Return the (X, Y) coordinate for the center point of the cell that contains the specified text.  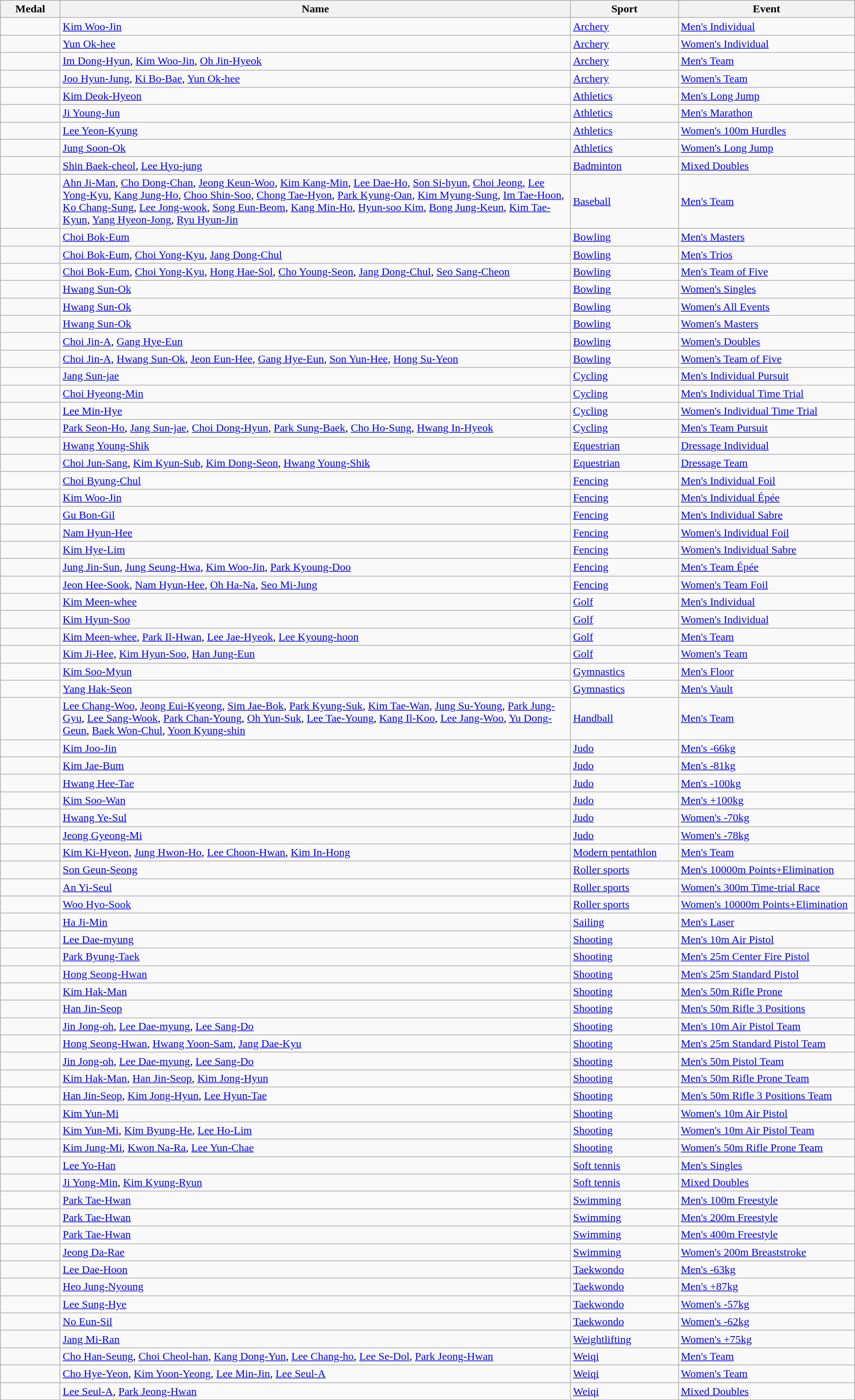
Men's Individual Sabre (766, 515)
Yun Ok-hee (315, 44)
Men's Individual Pursuit (766, 376)
Kim Yun-Mi (315, 1113)
Heo Jung-Nyoung (315, 1287)
Choi Bok-Eum (315, 237)
Kim Meen-whee, Park Il-Hwan, Lee Jae-Hyeok, Lee Kyoung-hoon (315, 637)
Hong Seong-Hwan (315, 974)
Hong Seong-Hwan, Hwang Yoon-Sam, Jang Dae-Kyu (315, 1043)
Choi Jin-A, Hwang Sun-Ok, Jeon Eun-Hee, Gang Hye-Eun, Son Yun-Hee, Hong Su-Yeon (315, 359)
Women's 10m Air Pistol (766, 1113)
Men's Team of Five (766, 272)
Weightlifting (624, 1339)
Lee Dae-myung (315, 939)
Joo Hyun-Jung, Ki Bo-Bae, Yun Ok-hee (315, 79)
Yang Hak-Seon (315, 689)
Women's 10m Air Pistol Team (766, 1131)
Women's -62kg (766, 1321)
Lee Dae-Hoon (315, 1269)
Women's Team Foil (766, 585)
Handball (624, 718)
Women's 300m Time-trial Race (766, 887)
Dressage Team (766, 463)
Men's 400m Freestyle (766, 1235)
Cho Han-Seung, Choi Cheol-han, Kang Dong-Yun, Lee Chang-ho, Lee Se-Dol, Park Jeong-Hwan (315, 1356)
Gu Bon-Gil (315, 515)
Kim Ji-Hee, Kim Hyun-Soo, Han Jung-Eun (315, 654)
Kim Hak-Man, Han Jin-Seop, Kim Jong-Hyun (315, 1078)
Jeon Hee-Sook, Nam Hyun-Hee, Oh Ha-Na, Seo Mi-Jung (315, 585)
Woo Hyo-Sook (315, 905)
Men's 10m Air Pistol Team (766, 1026)
Women's Individual Time Trial (766, 411)
Lee Seul-A, Park Jeong-Hwan (315, 1391)
Men's Laser (766, 922)
Son Geun-Seong (315, 870)
Sailing (624, 922)
Men's +87kg (766, 1287)
Women's +75kg (766, 1339)
Men's Long Jump (766, 96)
Modern pentathlon (624, 853)
Jang Sun-jae (315, 376)
Nam Hyun-Hee (315, 533)
Men's 200m Freestyle (766, 1217)
Hwang Young-Shik (315, 446)
Women's -57kg (766, 1304)
Choi Jin-A, Gang Hye-Eun (315, 341)
Men's Singles (766, 1165)
Choi Bok-Eum, Choi Yong-Kyu, Jang Dong-Chul (315, 254)
Women's Masters (766, 324)
Men's 10000m Points+Elimination (766, 870)
Women's 200m Breaststroke (766, 1252)
Kim Meen-whee (315, 602)
Men's 50m Rifle 3 Positions (766, 1009)
No Eun-Sil (315, 1321)
Women's -78kg (766, 835)
Shin Baek-cheol, Lee Hyo-jung (315, 165)
Name (315, 9)
Kim Jae-Bum (315, 766)
Men's Individual Time Trial (766, 393)
Men's Vault (766, 689)
Im Dong-Hyun, Kim Woo-Jin, Oh Jin-Hyeok (315, 61)
Dressage Individual (766, 446)
Men's Floor (766, 671)
Choi Bok-Eum, Choi Yong-Kyu, Hong Hae-Sol, Cho Young-Seon, Jang Dong-Chul, Seo Sang-Cheon (315, 272)
Lee Yeon-Kyung (315, 131)
Men's 50m Rifle Prone Team (766, 1078)
Women's 100m Hurdles (766, 131)
Han Jin-Seop, Kim Jong-Hyun, Lee Hyun-Tae (315, 1096)
Women's Doubles (766, 341)
Women's Team of Five (766, 359)
Women's 50m Rifle Prone Team (766, 1148)
Women's Individual Sabre (766, 550)
Men's 25m Standard Pistol (766, 974)
Jeong Gyeong-Mi (315, 835)
Kim Soo-Wan (315, 800)
Hwang Ye-Sul (315, 818)
Jang Mi-Ran (315, 1339)
Men's Team Pursuit (766, 428)
Men's 100m Freestyle (766, 1200)
Men's +100kg (766, 800)
Lee Yo-Han (315, 1165)
Women's -70kg (766, 818)
Kim Soo-Myun (315, 671)
Men's 50m Rifle Prone (766, 991)
Men's Team Épée (766, 567)
Jung Jin-Sun, Jung Seung-Hwa, Kim Woo-Jin, Park Kyoung-Doo (315, 567)
Men's 25m Standard Pistol Team (766, 1043)
Kim Hyun-Soo (315, 619)
Park Byung-Taek (315, 957)
Event (766, 9)
Men's Masters (766, 237)
Men's -100kg (766, 783)
Men's Marathon (766, 113)
Hwang Hee-Tae (315, 783)
Men's 50m Rifle 3 Positions Team (766, 1096)
Jeong Da-Rae (315, 1252)
Women's All Events (766, 307)
Choi Hyeong-Min (315, 393)
Men's Individual Foil (766, 480)
Men's 25m Center Fire Pistol (766, 957)
Men's -81kg (766, 766)
Women's 10000m Points+Elimination (766, 905)
Kim Hak-Man (315, 991)
Choi Jun-Sang, Kim Kyun-Sub, Kim Dong-Seon, Hwang Young-Shik (315, 463)
Kim Hye-Lim (315, 550)
Men's Individual Épée (766, 498)
Ji Yong-Min, Kim Kyung-Ryun (315, 1183)
Men's -63kg (766, 1269)
Badminton (624, 165)
Baseball (624, 201)
Cho Hye-Yeon, Kim Yoon-Yeong, Lee Min-Jin, Lee Seul-A (315, 1374)
Men's 10m Air Pistol (766, 939)
Kim Deok-Hyeon (315, 96)
An Yi-Seul (315, 887)
Jung Soon-Ok (315, 148)
Lee Sung-Hye (315, 1304)
Men's -66kg (766, 748)
Ha Ji-Min (315, 922)
Kim Ki-Hyeon, Jung Hwon-Ho, Lee Choon-Hwan, Kim In-Hong (315, 853)
Men's Trios (766, 254)
Park Seon-Ho, Jang Sun-jae, Choi Dong-Hyun, Park Sung-Baek, Cho Ho-Sung, Hwang In-Hyeok (315, 428)
Kim Yun-Mi, Kim Byung-He, Lee Ho-Lim (315, 1131)
Women's Singles (766, 289)
Lee Min-Hye (315, 411)
Kim Jung-Mi, Kwon Na-Ra, Lee Yun-Chae (315, 1148)
Ji Young-Jun (315, 113)
Medal (30, 9)
Choi Byung-Chul (315, 480)
Han Jin-Seop (315, 1009)
Sport (624, 9)
Women's Long Jump (766, 148)
Women's Individual Foil (766, 533)
Men's 50m Pistol Team (766, 1061)
Kim Joo-Jin (315, 748)
